Extract the [x, y] coordinate from the center of the cell holding the provided text.  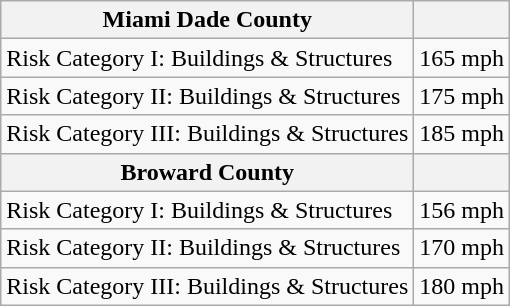
Miami Dade County [208, 20]
175 mph [462, 96]
165 mph [462, 58]
170 mph [462, 248]
185 mph [462, 134]
180 mph [462, 286]
Broward County [208, 172]
156 mph [462, 210]
